Determine the (x, y) coordinate at the center of the cell enclosing the given text.  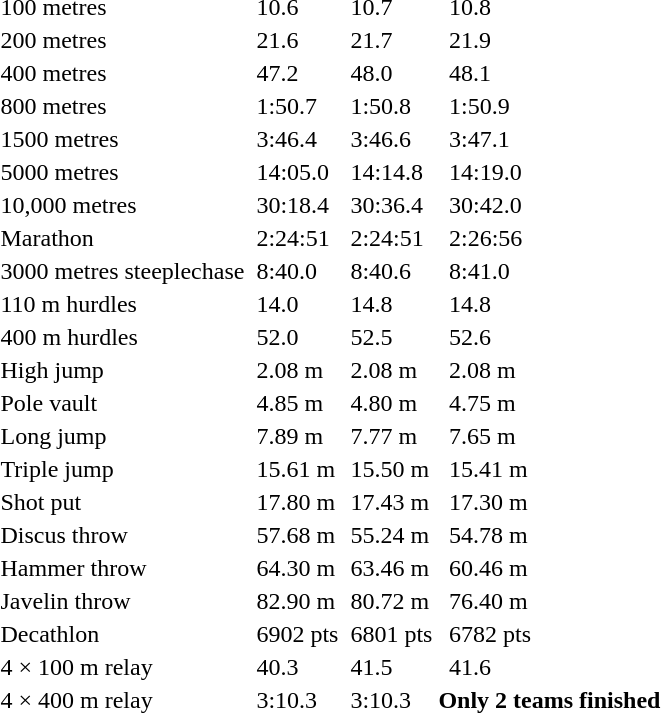
1:50.7 (298, 106)
15.61 m (298, 469)
8:40.6 (392, 271)
14:19.0 (554, 172)
4.80 m (392, 403)
63.46 m (392, 568)
52.6 (554, 337)
6782 pts (554, 634)
82.90 m (298, 601)
14.0 (298, 304)
30:18.4 (298, 205)
14:05.0 (298, 172)
15.50 m (392, 469)
8:40.0 (298, 271)
3:46.4 (298, 139)
15.41 m (554, 469)
4.75 m (554, 403)
17.43 m (392, 502)
55.24 m (392, 535)
21.9 (554, 40)
52.0 (298, 337)
41.6 (554, 667)
2:26:56 (554, 238)
3:47.1 (554, 139)
48.0 (392, 73)
52.5 (392, 337)
64.30 m (298, 568)
4.85 m (298, 403)
8:41.0 (554, 271)
30:42.0 (554, 205)
60.46 m (554, 568)
6801 pts (392, 634)
21.7 (392, 40)
80.72 m (392, 601)
76.40 m (554, 601)
7.89 m (298, 436)
7.65 m (554, 436)
21.6 (298, 40)
47.2 (298, 73)
1:50.8 (392, 106)
40.3 (298, 667)
54.78 m (554, 535)
30:36.4 (392, 205)
6902 pts (298, 634)
41.5 (392, 667)
48.1 (554, 73)
14:14.8 (392, 172)
57.68 m (298, 535)
1:50.9 (554, 106)
17.80 m (298, 502)
7.77 m (392, 436)
3:46.6 (392, 139)
17.30 m (554, 502)
